Return (x, y) of the center of cell containing provided text 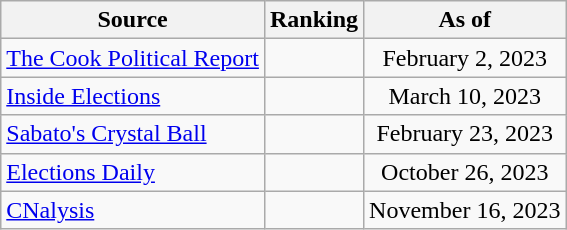
The Cook Political Report (133, 58)
Inside Elections (133, 96)
Ranking (314, 20)
CNalysis (133, 210)
Source (133, 20)
February 2, 2023 (465, 58)
Elections Daily (133, 172)
March 10, 2023 (465, 96)
October 26, 2023 (465, 172)
November 16, 2023 (465, 210)
February 23, 2023 (465, 134)
As of (465, 20)
Sabato's Crystal Ball (133, 134)
